From the cell containing the given text, extract its center point as (X, Y) coordinate. 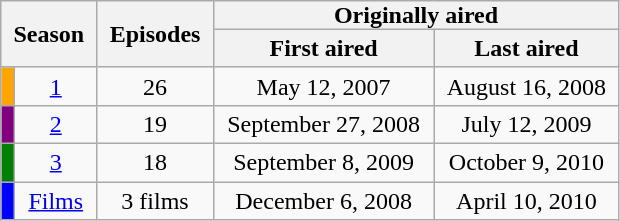
December 6, 2008 (324, 201)
2 (56, 124)
Films (56, 201)
August 16, 2008 (526, 86)
18 (155, 162)
26 (155, 86)
July 12, 2009 (526, 124)
September 27, 2008 (324, 124)
First aired (324, 48)
April 10, 2010 (526, 201)
Last aired (526, 48)
Episodes (155, 34)
3 films (155, 201)
Originally aired (416, 15)
1 (56, 86)
September 8, 2009 (324, 162)
19 (155, 124)
Season (49, 34)
October 9, 2010 (526, 162)
May 12, 2007 (324, 86)
3 (56, 162)
